Pinpoint the cell where the given text exists, returning its [x, y] midpoint coordinate. 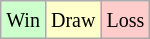
Loss [126, 20]
Draw [72, 20]
Win [24, 20]
